Determine the (X, Y) coordinate at the center of the cell enclosing the given text.  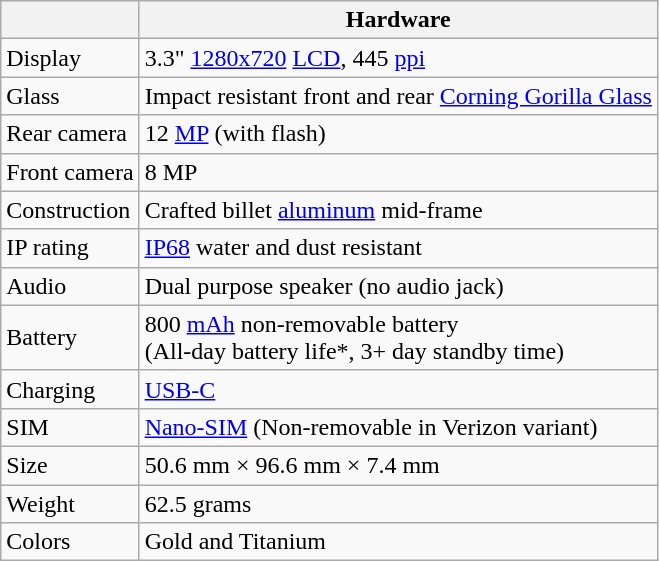
Gold and Titanium (398, 542)
IP68 water and dust resistant (398, 248)
Rear camera (70, 134)
IP rating (70, 248)
USB-C (398, 389)
Charging (70, 389)
Nano-SIM (Non-removable in Verizon variant) (398, 427)
Audio (70, 286)
Battery (70, 338)
62.5 grams (398, 503)
Impact resistant front and rear Corning Gorilla Glass (398, 96)
Display (70, 58)
8 MP (398, 172)
12 MP (with flash) (398, 134)
Construction (70, 210)
Colors (70, 542)
Size (70, 465)
Weight (70, 503)
Hardware (398, 20)
Crafted billet aluminum mid-frame (398, 210)
3.3" 1280x720 LCD, 445 ppi (398, 58)
50.6 mm × 96.6 mm × 7.4 mm (398, 465)
Front camera (70, 172)
800 mAh non-removable battery(All-day battery life*, 3+ day standby time) (398, 338)
Dual purpose speaker (no audio jack) (398, 286)
SIM (70, 427)
Glass (70, 96)
